Locate the cell with the specified text and output its [X, Y] center coordinate. 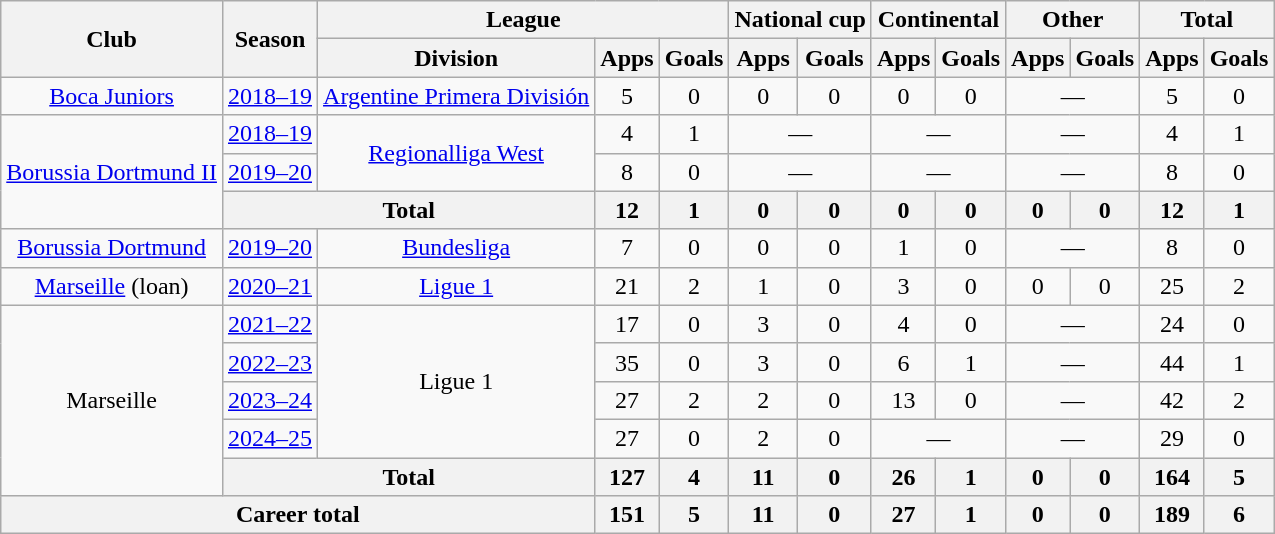
44 [1172, 362]
Season [270, 39]
164 [1172, 477]
Club [112, 39]
25 [1172, 286]
Borussia Dortmund [112, 248]
2021–22 [270, 324]
127 [627, 477]
Continental [938, 20]
Marseille (loan) [112, 286]
29 [1172, 438]
Bundesliga [456, 248]
35 [627, 362]
17 [627, 324]
Regionalliga West [456, 153]
189 [1172, 515]
Boca Juniors [112, 96]
National cup [800, 20]
21 [627, 286]
2023–24 [270, 400]
26 [903, 477]
42 [1172, 400]
Borussia Dortmund II [112, 172]
13 [903, 400]
151 [627, 515]
Other [1073, 20]
Career total [298, 515]
Division [456, 58]
Marseille [112, 400]
7 [627, 248]
24 [1172, 324]
2020–21 [270, 286]
2022–23 [270, 362]
League [524, 20]
Argentine Primera División [456, 96]
2024–25 [270, 438]
